Extract the (x, y) coordinate from the center of the cell holding the provided text.  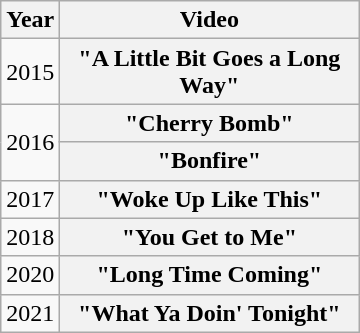
2015 (30, 72)
2018 (30, 237)
"What Ya Doin' Tonight" (210, 313)
"Cherry Bomb" (210, 123)
"You Get to Me" (210, 237)
"Bonfire" (210, 161)
2016 (30, 142)
"A Little Bit Goes a Long Way" (210, 72)
2021 (30, 313)
"Woke Up Like This" (210, 199)
Video (210, 20)
Year (30, 20)
2017 (30, 199)
2020 (30, 275)
"Long Time Coming" (210, 275)
